For the text-containing cell, return its midpoint in [X, Y] coordinate format. 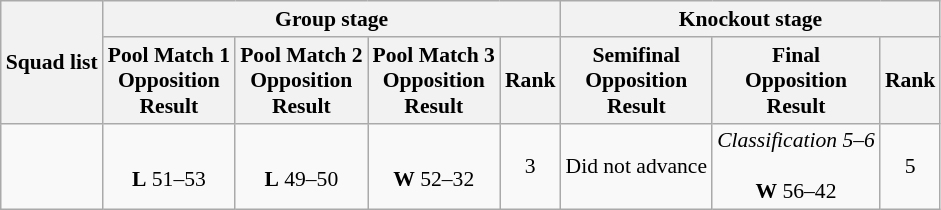
SemifinalOppositionResult [636, 80]
Pool Match 2OppositionResult [301, 80]
FinalOppositionResult [796, 80]
Squad list [52, 62]
Knockout stage [750, 19]
W 52–32 [434, 166]
Pool Match 1OppositionResult [169, 80]
Group stage [332, 19]
Classification 5–6W 56–42 [796, 166]
Did not advance [636, 166]
5 [910, 166]
3 [530, 166]
Pool Match 3OppositionResult [434, 80]
L 49–50 [301, 166]
L 51–53 [169, 166]
